Return the (x, y) coordinate for the center point of the cell that contains the specified text.  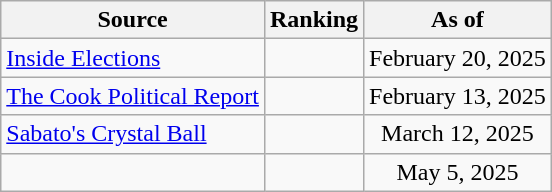
May 5, 2025 (458, 172)
Inside Elections (133, 58)
As of (458, 20)
The Cook Political Report (133, 96)
February 20, 2025 (458, 58)
February 13, 2025 (458, 96)
Ranking (314, 20)
Source (133, 20)
March 12, 2025 (458, 134)
Sabato's Crystal Ball (133, 134)
